Search for the cell housing the specified text and yield its (x, y) center coordinate. 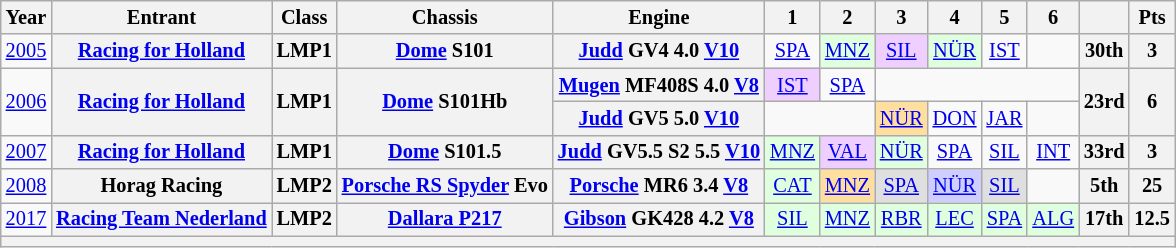
Year (26, 17)
DON (955, 118)
Entrant (161, 17)
23rd (1104, 102)
Horag Racing (161, 186)
Dome S101 (445, 51)
Mugen MF408S 4.0 V8 (659, 85)
Pts (1152, 17)
Class (304, 17)
30th (1104, 51)
VAL (848, 152)
JAR (1004, 118)
RBR (902, 219)
33rd (1104, 152)
2 (848, 17)
2008 (26, 186)
1 (792, 17)
Engine (659, 17)
2017 (26, 219)
Porsche MR6 3.4 V8 (659, 186)
12.5 (1152, 219)
2007 (26, 152)
LEC (955, 219)
Chassis (445, 17)
Judd GV5 5.0 V10 (659, 118)
17th (1104, 219)
4 (955, 17)
Dome S101.5 (445, 152)
CAT (792, 186)
2006 (26, 102)
25 (1152, 186)
ALG (1053, 219)
INT (1053, 152)
Judd GV4 4.0 V10 (659, 51)
Dallara P217 (445, 219)
2005 (26, 51)
Gibson GK428 4.2 V8 (659, 219)
5th (1104, 186)
5 (1004, 17)
Racing Team Nederland (161, 219)
Judd GV5.5 S2 5.5 V10 (659, 152)
Porsche RS Spyder Evo (445, 186)
Dome S101Hb (445, 102)
